Detect which cell encompasses the target text, then output its (x, y) center coordinate. 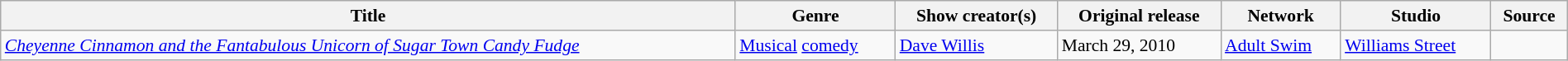
Musical comedy (815, 45)
Williams Street (1416, 45)
Original release (1140, 16)
Source (1529, 16)
Studio (1416, 16)
Title (369, 16)
Genre (815, 16)
Show creator(s) (977, 16)
Dave Willis (977, 45)
Adult Swim (1280, 45)
March 29, 2010 (1140, 45)
Network (1280, 16)
Cheyenne Cinnamon and the Fantabulous Unicorn of Sugar Town Candy Fudge (369, 45)
